Return (X, Y) of the center of cell containing provided text 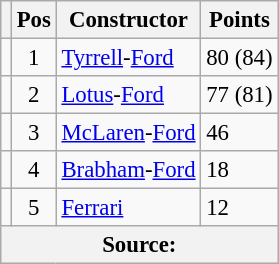
Pos (34, 20)
Points (240, 20)
5 (34, 208)
4 (34, 170)
18 (240, 170)
80 (84) (240, 58)
Brabham-Ford (128, 170)
Lotus-Ford (128, 95)
Constructor (128, 20)
3 (34, 133)
McLaren-Ford (128, 133)
12 (240, 208)
Tyrrell-Ford (128, 58)
Ferrari (128, 208)
1 (34, 58)
77 (81) (240, 95)
2 (34, 95)
46 (240, 133)
Source: (140, 245)
